Scan for the cell matching the given text and deliver its (X, Y) coordinate at center. 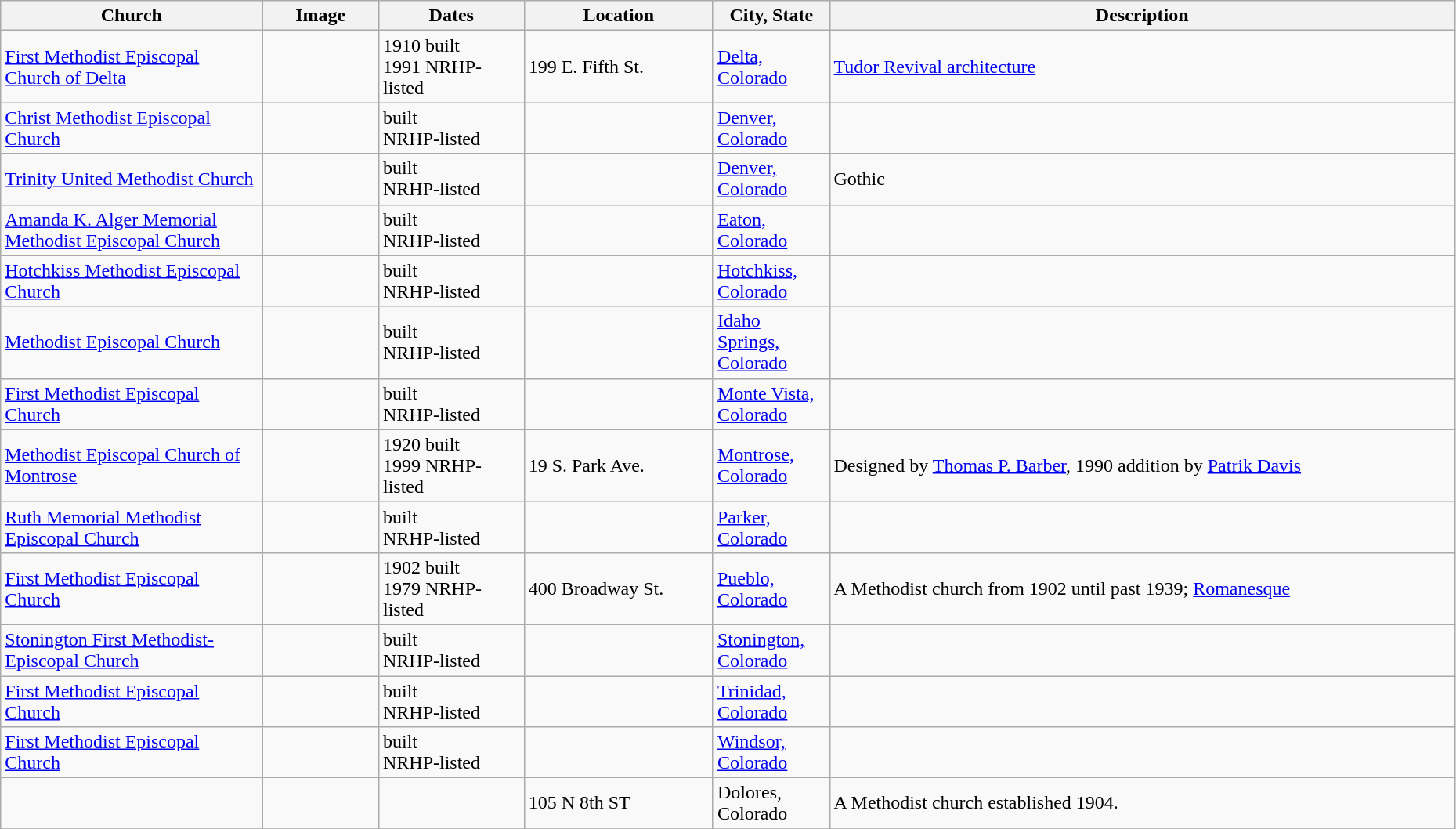
1902 built1979 NRHP-listed (451, 588)
Hotchkiss, Colorado (771, 281)
Dolores, Colorado (771, 804)
Ruth Memorial Methodist Episcopal Church (132, 527)
Idaho Springs, Colorado (771, 342)
Tudor Revival architecture (1142, 67)
Montrose, Colorado (771, 465)
Amanda K. Alger Memorial Methodist Episcopal Church (132, 230)
Location (619, 16)
Stonington, Colorado (771, 650)
Methodist Episcopal Church of Montrose (132, 465)
Gothic (1142, 179)
A Methodist church established 1904. (1142, 804)
Parker, Colorado (771, 527)
Christ Methodist Episcopal Church (132, 129)
19 S. Park Ave. (619, 465)
105 N 8th ST (619, 804)
Description (1142, 16)
1920 built1999 NRHP-listed (451, 465)
A Methodist church from 1902 until past 1939; Romanesque (1142, 588)
Stonington First Methodist-Episcopal Church (132, 650)
Image (321, 16)
Trinity United Methodist Church (132, 179)
First Methodist Episcopal Church of Delta (132, 67)
Dates (451, 16)
City, State (771, 16)
Monte Vista, Colorado (771, 404)
199 E. Fifth St. (619, 67)
Hotchkiss Methodist Episcopal Church (132, 281)
400 Broadway St. (619, 588)
Designed by Thomas P. Barber, 1990 addition by Patrik Davis (1142, 465)
Delta, Colorado (771, 67)
Methodist Episcopal Church (132, 342)
Windsor, Colorado (771, 752)
Church (132, 16)
Pueblo, Colorado (771, 588)
Eaton, Colorado (771, 230)
Trinidad, Colorado (771, 700)
1910 built1991 NRHP-listed (451, 67)
